Output the (X, Y) coordinate of the center of the cell containing the given text.  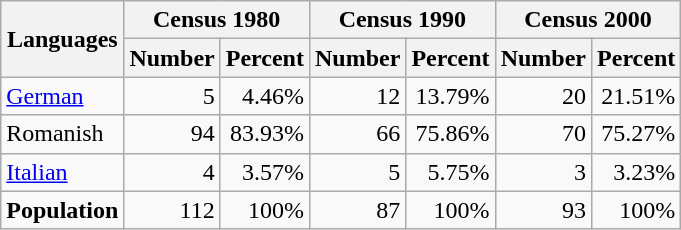
20 (543, 96)
4 (172, 172)
75.86% (450, 134)
Romanish (62, 134)
112 (172, 210)
13.79% (450, 96)
3.23% (636, 172)
3.57% (264, 172)
87 (357, 210)
5.75% (450, 172)
4.46% (264, 96)
83.93% (264, 134)
21.51% (636, 96)
Italian (62, 172)
Population (62, 210)
3 (543, 172)
66 (357, 134)
75.27% (636, 134)
94 (172, 134)
Languages (62, 39)
Census 2000 (588, 20)
Census 1990 (402, 20)
German (62, 96)
93 (543, 210)
12 (357, 96)
Census 1980 (217, 20)
70 (543, 134)
